Search for the cell housing the specified text and yield its [X, Y] center coordinate. 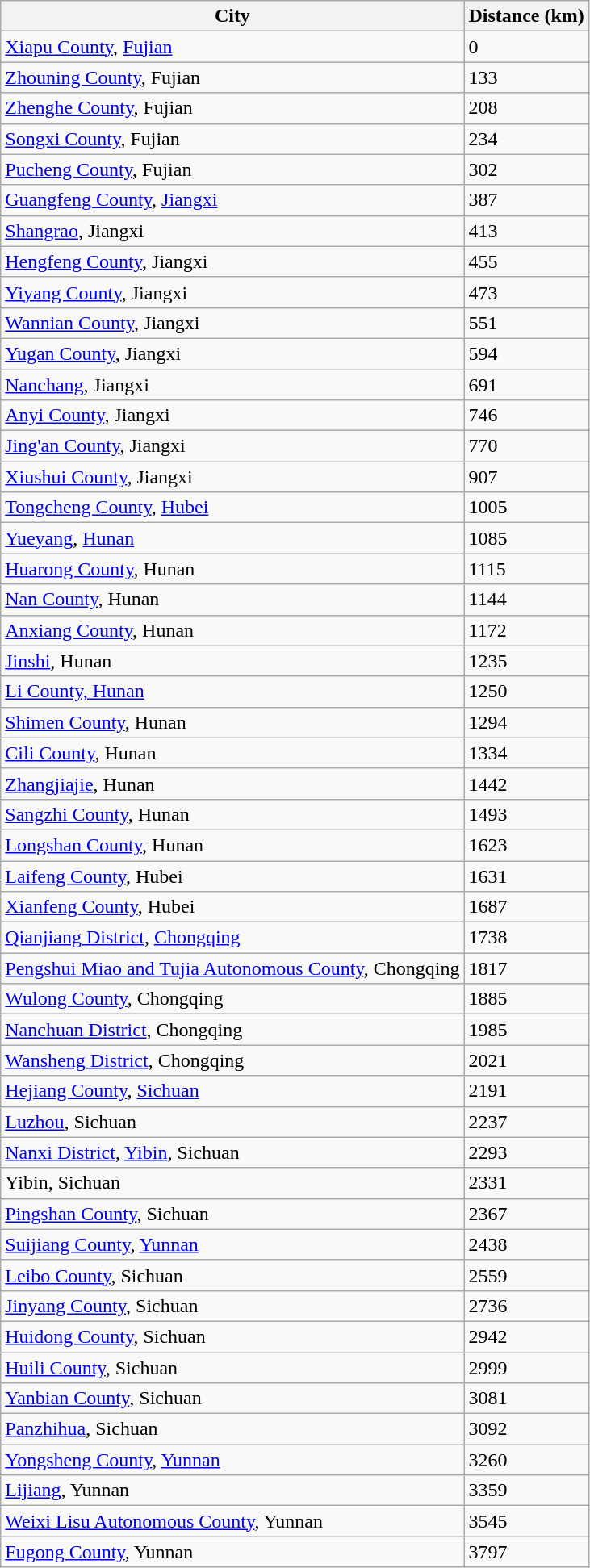
594 [526, 353]
Pucheng County, Fujian [232, 169]
1631 [526, 876]
Xiushui County, Jiangxi [232, 477]
2237 [526, 1122]
746 [526, 416]
Nanchang, Jiangxi [232, 385]
Wansheng District, Chongqing [232, 1060]
1817 [526, 968]
2736 [526, 1306]
2999 [526, 1368]
Yanbian County, Sichuan [232, 1399]
1144 [526, 600]
Longshan County, Hunan [232, 845]
Anyi County, Jiangxi [232, 416]
2021 [526, 1060]
1493 [526, 814]
Pingshan County, Sichuan [232, 1214]
2191 [526, 1091]
3545 [526, 1521]
Xianfeng County, Hubei [232, 907]
Yiyang County, Jiangxi [232, 292]
Wannian County, Jiangxi [232, 323]
Zhouning County, Fujian [232, 77]
2438 [526, 1244]
Jinshi, Hunan [232, 661]
907 [526, 477]
City [232, 16]
Huidong County, Sichuan [232, 1336]
413 [526, 231]
Hejiang County, Sichuan [232, 1091]
Laifeng County, Hubei [232, 876]
302 [526, 169]
691 [526, 385]
Yongsheng County, Yunnan [232, 1460]
1687 [526, 907]
1115 [526, 569]
3359 [526, 1491]
1235 [526, 661]
Zhenghe County, Fujian [232, 108]
2293 [526, 1152]
Zhangjiajie, Hunan [232, 784]
1334 [526, 753]
Hengfeng County, Jiangxi [232, 261]
Anxiang County, Hunan [232, 630]
Nanxi District, Yibin, Sichuan [232, 1152]
2367 [526, 1214]
3081 [526, 1399]
Leibo County, Sichuan [232, 1275]
Cili County, Hunan [232, 753]
1738 [526, 938]
Luzhou, Sichuan [232, 1122]
Pengshui Miao and Tujia Autonomous County, Chongqing [232, 968]
1294 [526, 722]
Yibin, Sichuan [232, 1183]
Qianjiang District, Chongqing [232, 938]
Suijiang County, Yunnan [232, 1244]
2942 [526, 1336]
Tongcheng County, Hubei [232, 508]
Lijiang, Yunnan [232, 1491]
1085 [526, 538]
2559 [526, 1275]
208 [526, 108]
Nan County, Hunan [232, 600]
Li County, Hunan [232, 692]
1442 [526, 784]
Distance (km) [526, 16]
Jinyang County, Sichuan [232, 1306]
1623 [526, 845]
Panzhihua, Sichuan [232, 1429]
1172 [526, 630]
Yugan County, Jiangxi [232, 353]
455 [526, 261]
Jing'an County, Jiangxi [232, 446]
Huili County, Sichuan [232, 1368]
133 [526, 77]
3797 [526, 1552]
551 [526, 323]
234 [526, 139]
1885 [526, 999]
Weixi Lisu Autonomous County, Yunnan [232, 1521]
Shangrao, Jiangxi [232, 231]
473 [526, 292]
1250 [526, 692]
Xiapu County, Fujian [232, 47]
Nanchuan District, Chongqing [232, 1030]
387 [526, 200]
Guangfeng County, Jiangxi [232, 200]
0 [526, 47]
770 [526, 446]
Fugong County, Yunnan [232, 1552]
1985 [526, 1030]
3260 [526, 1460]
Yueyang, Hunan [232, 538]
Songxi County, Fujian [232, 139]
Wulong County, Chongqing [232, 999]
Huarong County, Hunan [232, 569]
Sangzhi County, Hunan [232, 814]
2331 [526, 1183]
1005 [526, 508]
3092 [526, 1429]
Shimen County, Hunan [232, 722]
